Extract the (x, y) coordinate from the center of the cell holding the provided text.  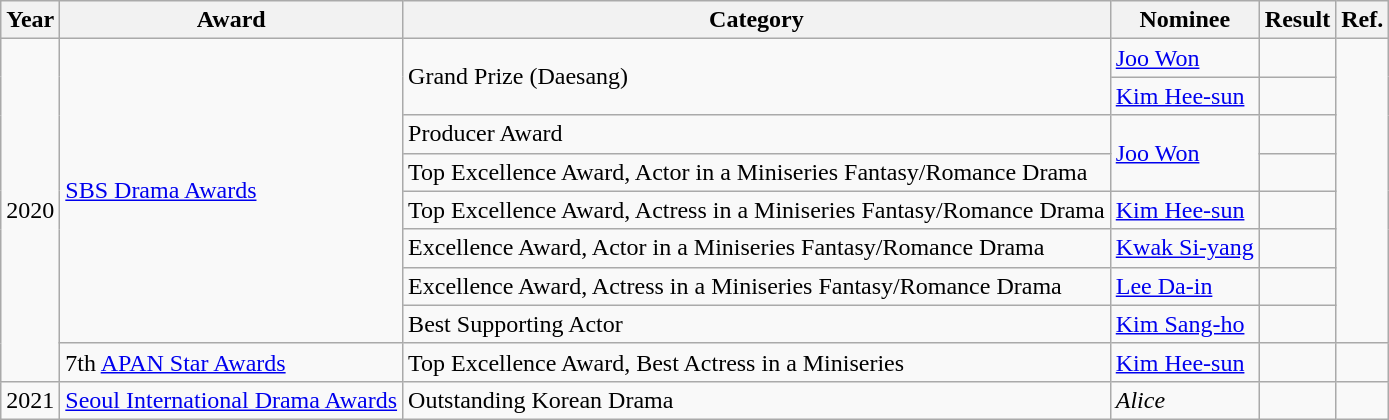
Lee Da-in (1184, 286)
Excellence Award, Actor in a Miniseries Fantasy/Romance Drama (757, 248)
Alice (1184, 400)
Top Excellence Award, Best Actress in a Miniseries (757, 362)
Result (1297, 20)
2021 (30, 400)
Seoul International Drama Awards (232, 400)
Kim Sang-ho (1184, 324)
Year (30, 20)
Ref. (1362, 20)
7th APAN Star Awards (232, 362)
Kwak Si-yang (1184, 248)
Excellence Award, Actress in a Miniseries Fantasy/Romance Drama (757, 286)
Award (232, 20)
Nominee (1184, 20)
Producer Award (757, 134)
Top Excellence Award, Actor in a Miniseries Fantasy/Romance Drama (757, 172)
Grand Prize (Daesang) (757, 77)
2020 (30, 210)
Outstanding Korean Drama (757, 400)
Category (757, 20)
Best Supporting Actor (757, 324)
SBS Drama Awards (232, 191)
Top Excellence Award, Actress in a Miniseries Fantasy/Romance Drama (757, 210)
